For the text-containing cell, return its midpoint in [X, Y] coordinate format. 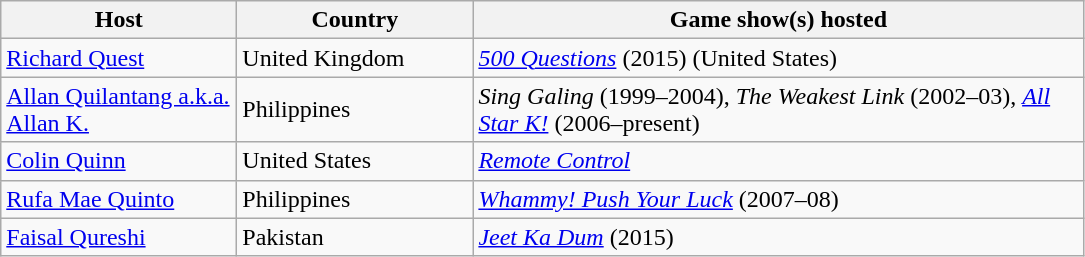
Game show(s) hosted [778, 20]
Richard Quest [119, 58]
Jeet Ka Dum (2015) [778, 237]
Allan Quilantang a.k.a. Allan K. [119, 110]
500 Questions (2015) (United States) [778, 58]
Faisal Qureshi [119, 237]
Remote Control [778, 161]
United Kingdom [355, 58]
Pakistan [355, 237]
Sing Galing (1999–2004), The Weakest Link (2002–03), All Star K! (2006–present) [778, 110]
Rufa Mae Quinto [119, 199]
Country [355, 20]
Whammy! Push Your Luck (2007–08) [778, 199]
United States [355, 161]
Host [119, 20]
Colin Quinn [119, 161]
